Scan for the cell matching the given text and deliver its [X, Y] coordinate at center. 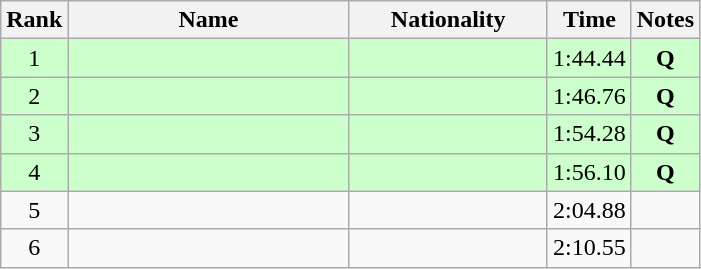
Time [589, 20]
Name [208, 20]
1:44.44 [589, 58]
Nationality [448, 20]
5 [34, 210]
1:54.28 [589, 134]
1:56.10 [589, 172]
1:46.76 [589, 96]
3 [34, 134]
2:10.55 [589, 248]
2 [34, 96]
1 [34, 58]
Notes [665, 20]
6 [34, 248]
2:04.88 [589, 210]
Rank [34, 20]
4 [34, 172]
